Determine the (X, Y) coordinate at the center of the cell enclosing the given text.  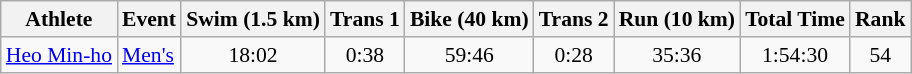
Total Time (795, 19)
Run (10 km) (677, 19)
35:36 (677, 55)
1:54:30 (795, 55)
Event (149, 19)
Trans 2 (574, 19)
Trans 1 (365, 19)
0:28 (574, 55)
Bike (40 km) (470, 19)
Athlete (59, 19)
Rank (880, 19)
54 (880, 55)
Swim (1.5 km) (253, 19)
0:38 (365, 55)
Heo Min-ho (59, 55)
Men's (149, 55)
59:46 (470, 55)
18:02 (253, 55)
